Provide the (X, Y) coordinate of the cell's center where the given text is located.  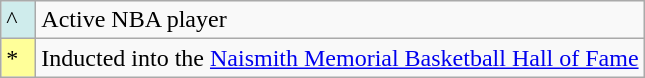
^ (18, 20)
* (18, 58)
Active NBA player (340, 20)
Inducted into the Naismith Memorial Basketball Hall of Fame (340, 58)
